Capture the cell that displays the provided text and extract its (X, Y) central coordinate. 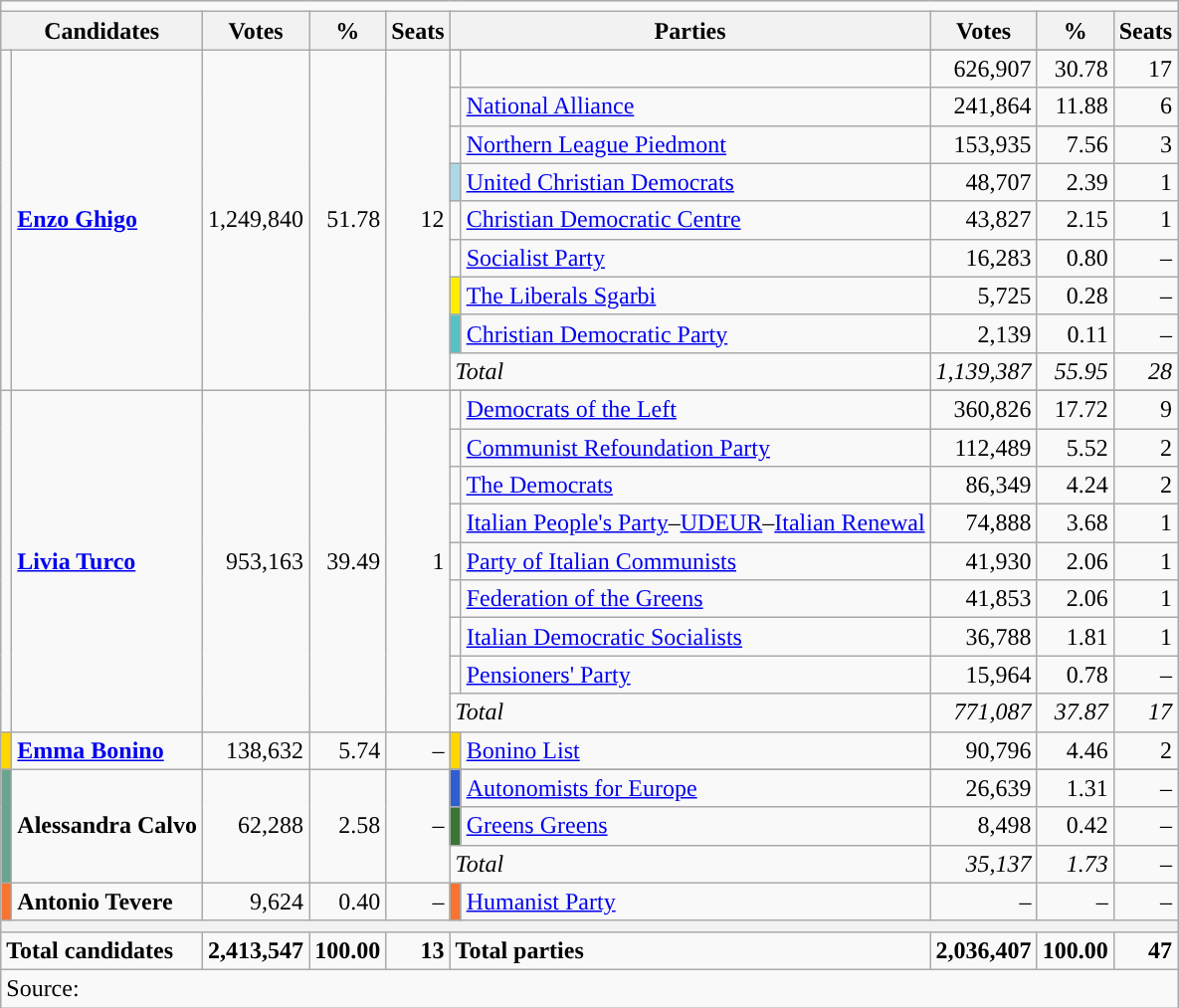
Candidates (101, 31)
17.72 (1075, 409)
35,137 (983, 864)
Source: (589, 988)
3.68 (1075, 523)
Humanist Party (695, 902)
15,964 (983, 675)
8,498 (983, 826)
2.58 (348, 826)
11.88 (1075, 106)
953,163 (257, 561)
36,788 (983, 637)
Socialist Party (695, 258)
Democrats of the Left (695, 409)
55.95 (1075, 371)
5,725 (983, 296)
Italian Democratic Socialists (695, 637)
Christian Democratic Party (695, 333)
4.24 (1075, 486)
30.78 (1075, 69)
Total parties (690, 950)
28 (1145, 371)
37.87 (1075, 712)
13 (418, 950)
0.28 (1075, 296)
The Democrats (695, 486)
0.80 (1075, 258)
90,796 (983, 750)
5.52 (1075, 447)
9,624 (257, 902)
51.78 (348, 221)
7.56 (1075, 144)
1.81 (1075, 637)
360,826 (983, 409)
2.15 (1075, 220)
47 (1145, 950)
Emma Bonino (107, 750)
41,853 (983, 599)
Italian People's Party–UDEUR–Italian Renewal (695, 523)
48,707 (983, 182)
National Alliance (695, 106)
1.31 (1075, 788)
4.46 (1075, 750)
0.42 (1075, 826)
Bonino List (695, 750)
138,632 (257, 750)
Autonomists for Europe (695, 788)
0.78 (1075, 675)
43,827 (983, 220)
Alessandra Calvo (107, 826)
The Liberals Sgarbi (695, 296)
86,349 (983, 486)
41,930 (983, 561)
Enzo Ghigo (107, 221)
1,249,840 (257, 221)
Livia Turco (107, 561)
112,489 (983, 447)
2,413,547 (257, 950)
39.49 (348, 561)
62,288 (257, 826)
0.11 (1075, 333)
16,283 (983, 258)
Pensioners' Party (695, 675)
2,036,407 (983, 950)
1,139,387 (983, 371)
5.74 (348, 750)
3 (1145, 144)
Communist Refoundation Party (695, 447)
Total candidates (101, 950)
771,087 (983, 712)
1.73 (1075, 864)
Northern League Piedmont (695, 144)
United Christian Democrats (695, 182)
74,888 (983, 523)
153,935 (983, 144)
626,907 (983, 69)
Parties (690, 31)
0.40 (348, 902)
6 (1145, 106)
Greens Greens (695, 826)
Christian Democratic Centre (695, 220)
12 (418, 221)
Party of Italian Communists (695, 561)
2.39 (1075, 182)
241,864 (983, 106)
26,639 (983, 788)
2,139 (983, 333)
9 (1145, 409)
Antonio Tevere (107, 902)
Federation of the Greens (695, 599)
